Return the [x, y] coordinate for the center point of the cell that contains the specified text.  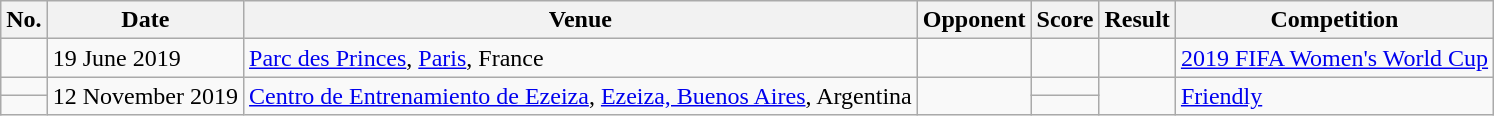
Venue [581, 20]
Score [1065, 20]
12 November 2019 [145, 96]
Result [1137, 20]
2019 FIFA Women's World Cup [1334, 58]
Friendly [1334, 96]
Competition [1334, 20]
Centro de Entrenamiento de Ezeiza, Ezeiza, Buenos Aires, Argentina [581, 96]
No. [24, 20]
19 June 2019 [145, 58]
Opponent [974, 20]
Date [145, 20]
Parc des Princes, Paris, France [581, 58]
